Identify which cell holds the provided text, then report its [x, y] central coordinate. 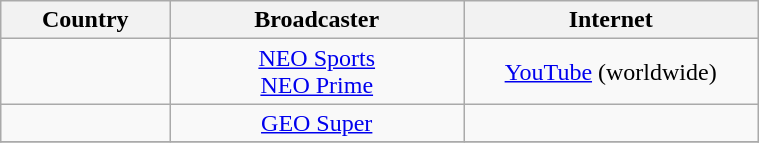
Internet [611, 20]
GEO Super [317, 123]
YouTube (worldwide) [611, 72]
Country [86, 20]
NEO Sports NEO Prime [317, 72]
Broadcaster [317, 20]
